Capture the cell that displays the provided text and extract its (X, Y) central coordinate. 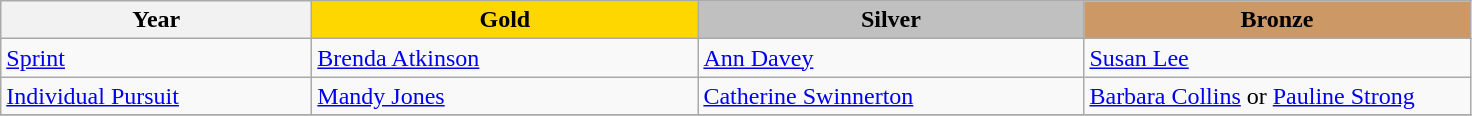
Barbara Collins or Pauline Strong (1277, 96)
Brenda Atkinson (505, 58)
Gold (505, 20)
Bronze (1277, 20)
Susan Lee (1277, 58)
Year (156, 20)
Mandy Jones (505, 96)
Ann Davey (891, 58)
Silver (891, 20)
Catherine Swinnerton (891, 96)
Individual Pursuit (156, 96)
Sprint (156, 58)
